Determine the [X, Y] coordinate at the center of the cell enclosing the given text.  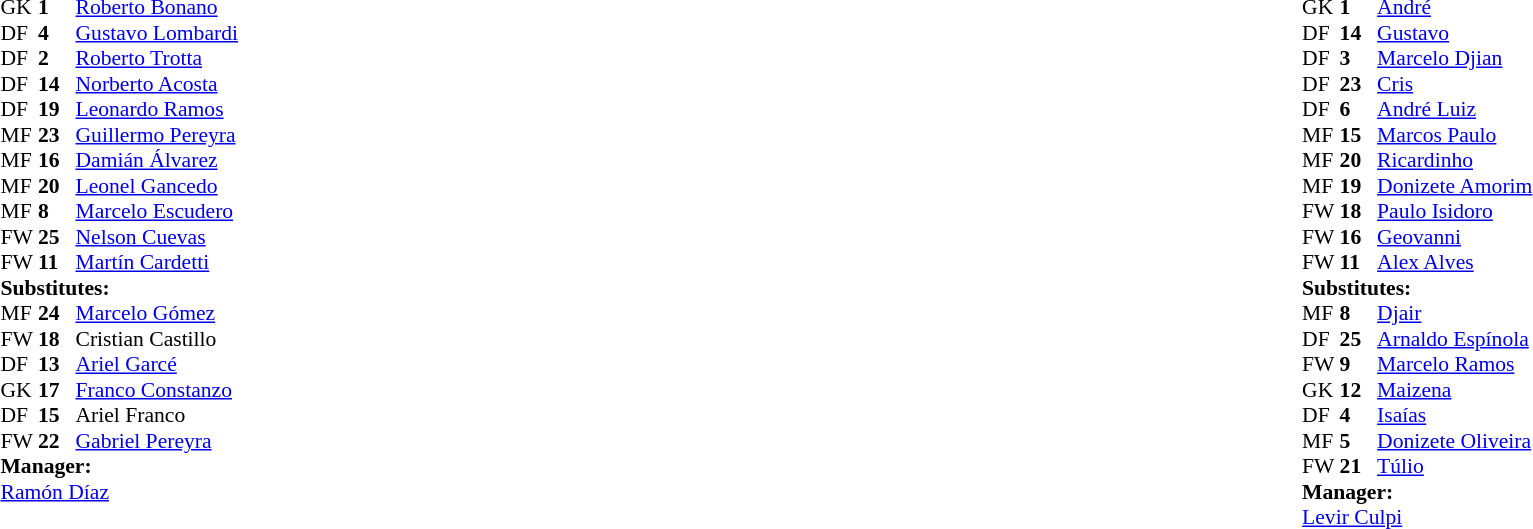
6 [1359, 109]
21 [1359, 467]
Donizete Oliveira [1454, 441]
Franco Constanzo [157, 390]
2 [57, 59]
Guillermo Pereyra [157, 135]
Cris [1454, 84]
Isaías [1454, 415]
Alex Alves [1454, 263]
Djair [1454, 313]
Arnaldo Espínola [1454, 339]
5 [1359, 441]
9 [1359, 365]
Maizena [1454, 390]
Leonel Gancedo [157, 186]
17 [57, 390]
Marcelo Escudero [157, 211]
Marcos Paulo [1454, 135]
Nelson Cuevas [157, 237]
Gabriel Pereyra [157, 441]
Damián Álvarez [157, 161]
Norberto Acosta [157, 84]
Cristian Castillo [157, 339]
13 [57, 365]
Roberto Trotta [157, 59]
Marcelo Gómez [157, 313]
Ariel Garcé [157, 365]
Ariel Franco [157, 415]
12 [1359, 390]
Geovanni [1454, 237]
Gustavo Lombardi [157, 33]
Marcelo Ramos [1454, 365]
22 [57, 441]
Marcelo Djian [1454, 59]
André Luiz [1454, 109]
3 [1359, 59]
Martín Cardetti [157, 263]
Leonardo Ramos [157, 109]
Túlio [1454, 467]
Donizete Amorim [1454, 186]
Gustavo [1454, 33]
Ricardinho [1454, 161]
Paulo Isidoro [1454, 211]
24 [57, 313]
Ramón Díaz [118, 492]
